Locate the cell with the specified text and output its [x, y] center coordinate. 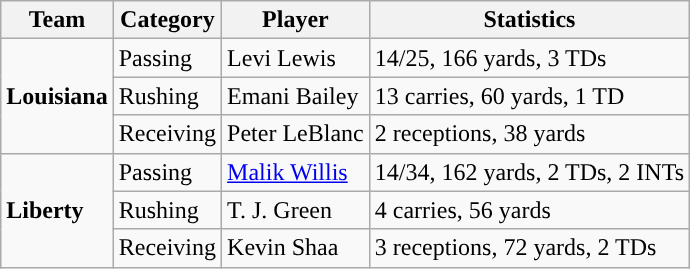
T. J. Green [296, 210]
Levi Lewis [296, 58]
3 receptions, 72 yards, 2 TDs [529, 248]
Player [296, 20]
Emani Bailey [296, 96]
Statistics [529, 20]
Category [167, 20]
Team [57, 20]
2 receptions, 38 yards [529, 134]
14/25, 166 yards, 3 TDs [529, 58]
Louisiana [57, 96]
14/34, 162 yards, 2 TDs, 2 INTs [529, 172]
13 carries, 60 yards, 1 TD [529, 96]
4 carries, 56 yards [529, 210]
Peter LeBlanc [296, 134]
Liberty [57, 210]
Kevin Shaa [296, 248]
Malik Willis [296, 172]
